Scan for the cell matching the given text and deliver its (X, Y) coordinate at center. 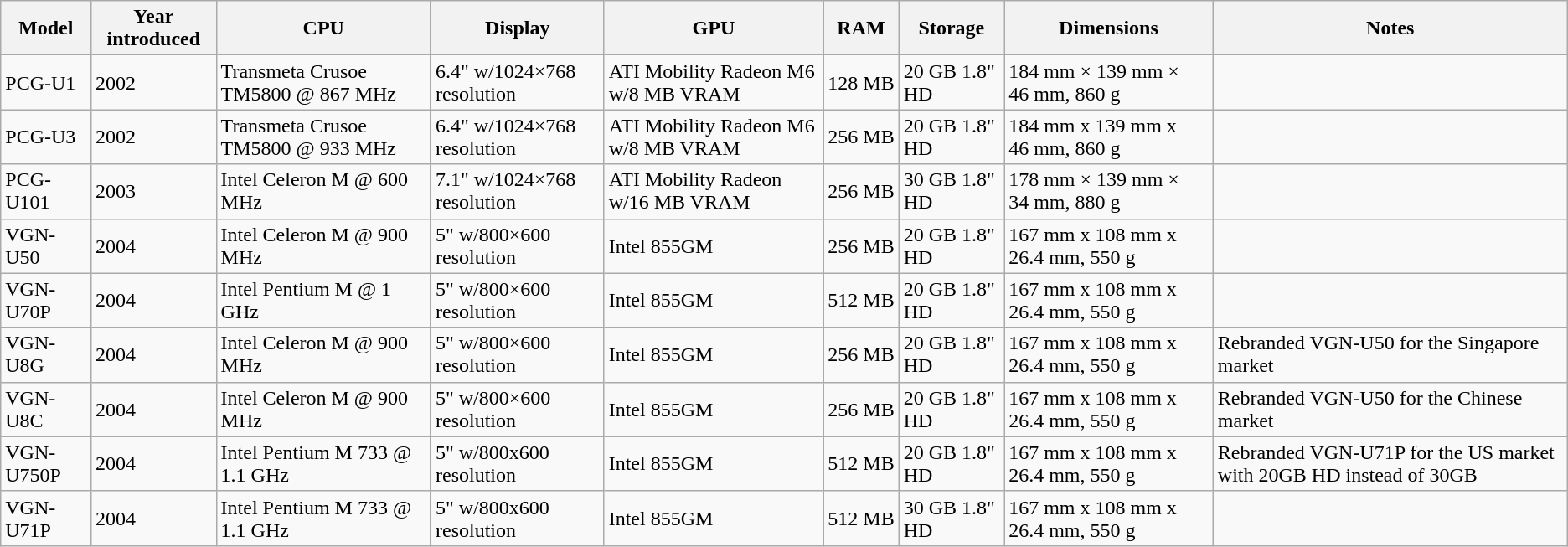
ATI Mobility Radeon w/16 MB VRAM (714, 191)
Rebranded VGN-U50 for the Chinese market (1390, 409)
Rebranded VGN-U71P for the US market with 20GB HD instead of 30GB (1390, 464)
Notes (1390, 28)
VGN-U8G (46, 355)
128 MB (861, 82)
Intel Pentium M @ 1 GHz (323, 300)
Dimensions (1109, 28)
RAM (861, 28)
VGN-U750P (46, 464)
CPU (323, 28)
Display (518, 28)
VGN-U8C (46, 409)
Model (46, 28)
Rebranded VGN-U50 for the Singapore market (1390, 355)
GPU (714, 28)
Transmeta Crusoe TM5800 @ 867 MHz (323, 82)
Transmeta Crusoe TM5800 @ 933 MHz (323, 137)
184 mm × 139 mm × 46 mm, 860 g (1109, 82)
PCG-U1 (46, 82)
VGN-U71P (46, 518)
Storage (952, 28)
7.1" w/1024×768 resolution (518, 191)
VGN-U70P (46, 300)
PCG-U101 (46, 191)
Intel Celeron M @ 600 MHz (323, 191)
178 mm × 139 mm × 34 mm, 880 g (1109, 191)
Year introduced (154, 28)
184 mm x 139 mm x 46 mm, 860 g (1109, 137)
PCG-U3 (46, 137)
2003 (154, 191)
VGN-U50 (46, 246)
